Pinpoint the cell where the given text exists, returning its (x, y) midpoint coordinate. 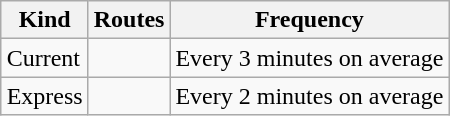
Routes (129, 20)
Frequency (310, 20)
Every 2 minutes on average (310, 96)
Current (44, 58)
Express (44, 96)
Kind (44, 20)
Every 3 minutes on average (310, 58)
